Identify which cell holds the provided text, then report its [x, y] central coordinate. 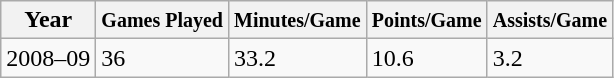
Assists/Game [550, 20]
Minutes/Game [297, 20]
Year [48, 20]
3.2 [550, 58]
Games Played [162, 20]
2008–09 [48, 58]
33.2 [297, 58]
36 [162, 58]
Points/Game [426, 20]
10.6 [426, 58]
